Search for the cell housing the specified text and yield its [X, Y] center coordinate. 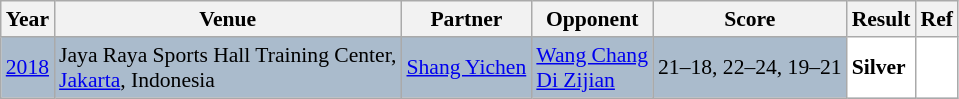
Ref [937, 19]
Result [882, 19]
Shang Yichen [466, 68]
Score [750, 19]
Partner [466, 19]
Wang Chang Di Zijian [592, 68]
Silver [882, 68]
2018 [28, 68]
Jaya Raya Sports Hall Training Center,Jakarta, Indonesia [228, 68]
Opponent [592, 19]
Venue [228, 19]
Year [28, 19]
21–18, 22–24, 19–21 [750, 68]
